Extract the (X, Y) coordinate from the center of the cell holding the provided text.  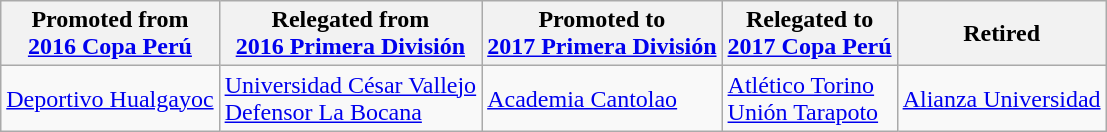
Deportivo Hualgayoc (110, 98)
Relegated from2016 Primera División (350, 34)
Relegated to2017 Copa Perú (810, 34)
Retired (1002, 34)
Universidad César Vallejo Defensor La Bocana (350, 98)
Academia Cantolao (602, 98)
Promoted to2017 Primera División (602, 34)
Atlético Torino Unión Tarapoto (810, 98)
Alianza Universidad (1002, 98)
Promoted from2016 Copa Perú (110, 34)
